From the cell containing the given text, extract its center point as [x, y] coordinate. 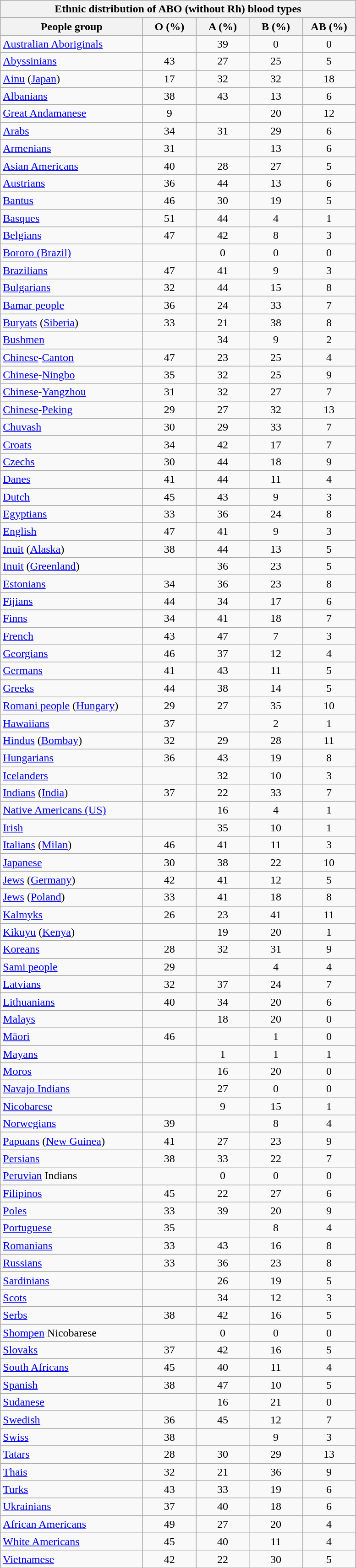
People group [71, 27]
Lithuanians [71, 1002]
O (%) [170, 27]
Bororo (Brazil) [71, 253]
Egyptians [71, 514]
Bamar people [71, 305]
Germans [71, 671]
Navajo Indians [71, 1089]
Turks [71, 1489]
Chinese-Yangzhou [71, 392]
Hungarians [71, 758]
Indians (India) [71, 793]
Buryats (Siberia) [71, 323]
Italians (Milan) [71, 845]
Poles [71, 1211]
Slovaks [71, 1350]
Swedish [71, 1420]
B (%) [276, 27]
Hindus (Bombay) [71, 740]
Chinese-Ningbo [71, 375]
Filipinos [71, 1193]
Norwegians [71, 1124]
Vietnamese [71, 1559]
Ainu (Japan) [71, 79]
Finns [71, 619]
Arabs [71, 131]
Tatars [71, 1455]
Hawaiians [71, 723]
Papuans (New Guinea) [71, 1141]
Thais [71, 1472]
Chinese-Canton [71, 357]
Malays [71, 1019]
Spanish [71, 1385]
Great Andamanese [71, 113]
Chinese-Peking [71, 410]
South Africans [71, 1368]
White Americans [71, 1541]
Australian Aboriginals [71, 44]
Icelanders [71, 776]
Armenians [71, 148]
Irish [71, 828]
Portuguese [71, 1228]
Ethnic distribution of ABO (without Rh) blood types [178, 9]
51 [170, 218]
Estonians [71, 584]
Chuvash [71, 427]
African Americans [71, 1524]
Sami people [71, 967]
Native Americans (US) [71, 810]
Serbs [71, 1315]
Jews (Germany) [71, 880]
Swiss [71, 1437]
Bantus [71, 200]
Japanese [71, 862]
Sardinians [71, 1280]
Abyssinians [71, 61]
Bushmen [71, 340]
Koreans [71, 949]
Basques [71, 218]
Ukrainians [71, 1507]
Jews (Poland) [71, 897]
Greeks [71, 688]
49 [170, 1524]
Māori [71, 1036]
Croats [71, 444]
Danes [71, 479]
Nicobarese [71, 1106]
Kikuyu (Kenya) [71, 932]
Peruvian Indians [71, 1176]
AB (%) [329, 27]
English [71, 532]
Inuit (Alaska) [71, 549]
Belgians [71, 236]
Asian Americans [71, 166]
Sudanese [71, 1402]
Moros [71, 1072]
Bulgarians [71, 288]
Persians [71, 1158]
Latvians [71, 984]
Fijians [71, 601]
A (%) [223, 27]
Dutch [71, 496]
Austrians [71, 183]
14 [276, 688]
Kalmyks [71, 915]
Russians [71, 1263]
Romanians [71, 1245]
Shompen Nicobarese [71, 1333]
Romani people (Hungary) [71, 706]
Inuit (Greenland) [71, 566]
Brazilians [71, 270]
Scots [71, 1298]
Albanians [71, 96]
Georgians [71, 653]
Czechs [71, 462]
French [71, 636]
Mayans [71, 1054]
